Provide the [X, Y] coordinate of the cell's center where the given text is located.  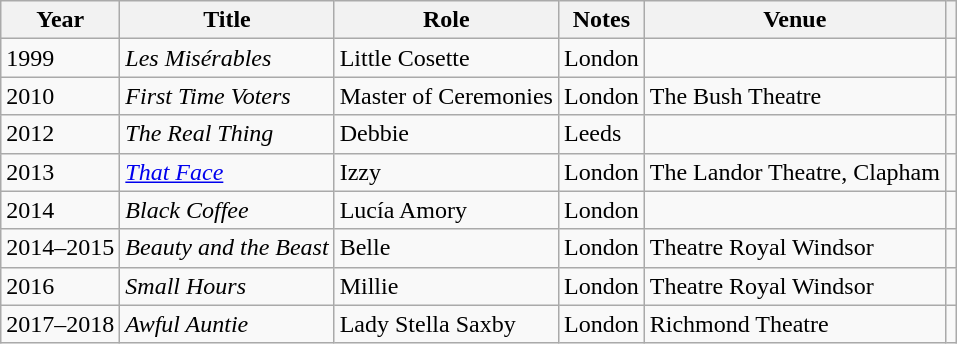
Title [227, 20]
Master of Ceremonies [446, 96]
2016 [60, 286]
That Face [227, 172]
Little Cosette [446, 58]
2010 [60, 96]
Richmond Theatre [794, 324]
Venue [794, 20]
The Landor Theatre, Clapham [794, 172]
Debbie [446, 134]
First Time Voters [227, 96]
Leeds [601, 134]
Lucía Amory [446, 210]
Les Misérables [227, 58]
Small Hours [227, 286]
Belle [446, 248]
Izzy [446, 172]
The Real Thing [227, 134]
2014–2015 [60, 248]
Awful Auntie [227, 324]
2013 [60, 172]
Year [60, 20]
2014 [60, 210]
Black Coffee [227, 210]
The Bush Theatre [794, 96]
Beauty and the Beast [227, 248]
Notes [601, 20]
2017–2018 [60, 324]
Role [446, 20]
1999 [60, 58]
Millie [446, 286]
2012 [60, 134]
Lady Stella Saxby [446, 324]
